Pinpoint the cell where the given text exists, returning its (x, y) midpoint coordinate. 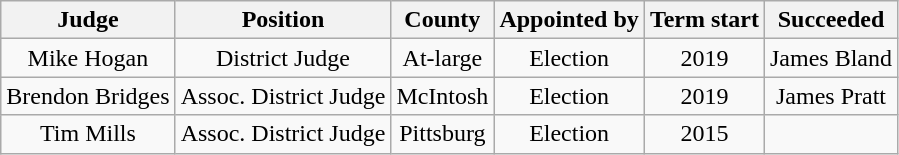
At-large (442, 58)
2015 (704, 134)
Succeeded (830, 20)
Judge (88, 20)
District Judge (283, 58)
James Pratt (830, 96)
McIntosh (442, 96)
Brendon Bridges (88, 96)
Tim Mills (88, 134)
James Bland (830, 58)
Pittsburg (442, 134)
Mike Hogan (88, 58)
County (442, 20)
Term start (704, 20)
Position (283, 20)
Appointed by (569, 20)
